For the text-containing cell, return its midpoint in (x, y) coordinate format. 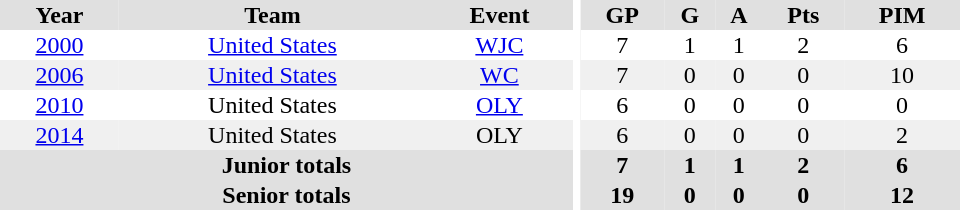
PIM (902, 15)
WJC (500, 45)
GP (622, 15)
10 (902, 75)
19 (622, 195)
2014 (60, 135)
A (738, 15)
G (690, 15)
WC (500, 75)
Senior totals (286, 195)
2000 (60, 45)
Year (60, 15)
2010 (60, 105)
Junior totals (286, 165)
Pts (804, 15)
12 (902, 195)
Team (272, 15)
2006 (60, 75)
Event (500, 15)
